Locate the cell with the specified text and output its [X, Y] center coordinate. 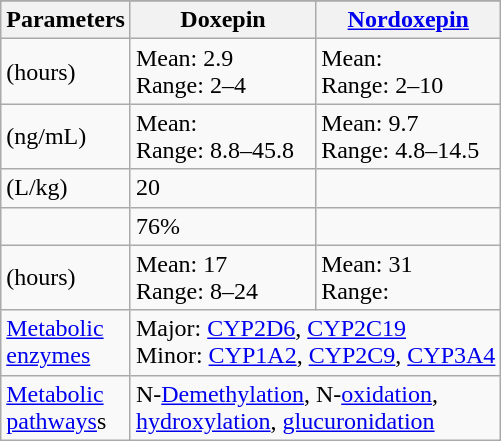
Mean: 2.9Range: 2–4 [222, 72]
Mean: 31Range: [408, 278]
76% [222, 226]
Metabolicpathwayss [66, 408]
Doxepin [222, 20]
Mean: Range: 8.8–45.8 [222, 136]
(ng/mL) [66, 136]
Parameters [66, 20]
Mean: 9.7Range: 4.8–14.5 [408, 136]
20 [222, 188]
Mean: Range: 2–10 [408, 72]
Nordoxepin [408, 20]
Major: CYP2D6, CYP2C19Minor: CYP1A2, CYP2C9, CYP3A4 [315, 342]
N-Demethylation, N-oxidation, hydroxylation, glucuronidation [315, 408]
Metabolicenzymes [66, 342]
(L/kg) [66, 188]
Mean: 17Range: 8–24 [222, 278]
